Extract the [x, y] coordinate from the center of the cell holding the provided text.  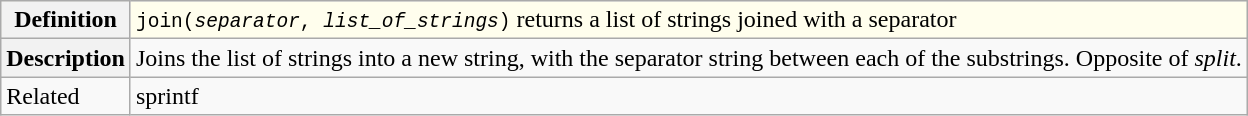
Related [66, 96]
sprintf [688, 96]
Joins the list of strings into a new string, with the separator string between each of the substrings. Opposite of split. [688, 58]
join(separator, list_of_strings) returns a list of strings joined with a separator [688, 20]
Description [66, 58]
Definition [66, 20]
